Pinpoint the cell where the given text exists, returning its (X, Y) midpoint coordinate. 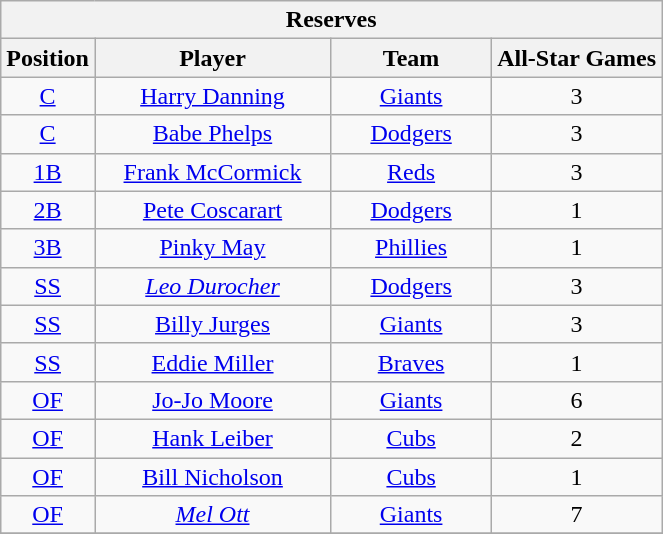
6 (577, 400)
All-Star Games (577, 58)
Eddie Miller (212, 362)
Position (48, 58)
Frank McCormick (212, 172)
Mel Ott (212, 515)
7 (577, 515)
3B (48, 248)
Babe Phelps (212, 134)
Bill Nicholson (212, 477)
Braves (412, 362)
Harry Danning (212, 96)
Hank Leiber (212, 438)
Phillies (412, 248)
2B (48, 210)
1B (48, 172)
Leo Durocher (212, 286)
Billy Jurges (212, 324)
Jo-Jo Moore (212, 400)
Pinky May (212, 248)
Pete Coscarart (212, 210)
Reserves (332, 20)
2 (577, 438)
Player (212, 58)
Reds (412, 172)
Team (412, 58)
